Extract the (x, y) coordinate from the center of the cell holding the provided text.  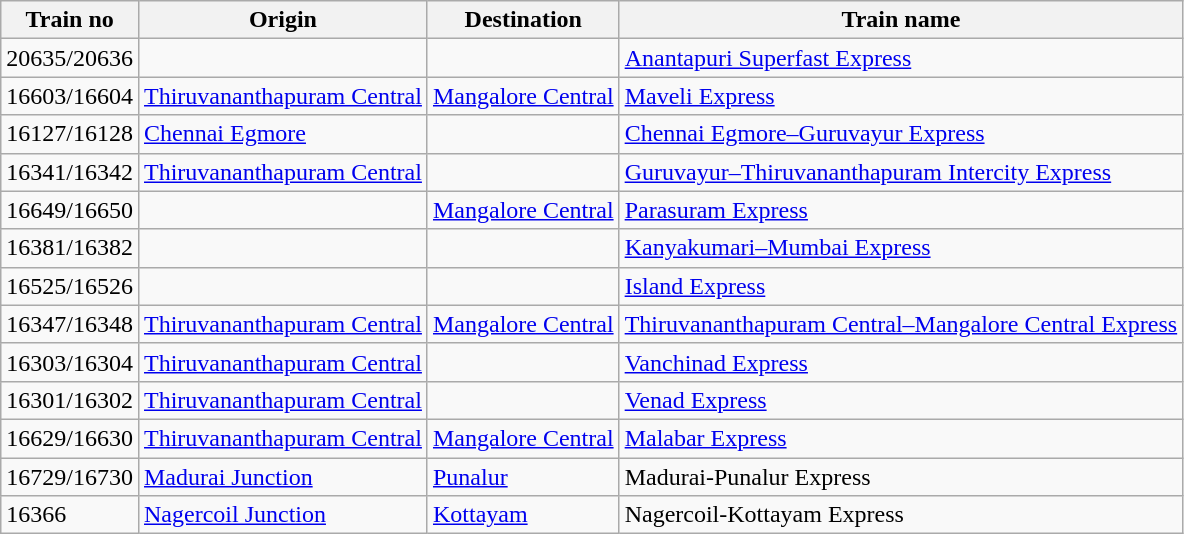
Train name (901, 20)
Malabar Express (901, 438)
16366 (70, 515)
Nagercoil-Kottayam Express (901, 515)
Punalur (523, 477)
Anantapuri Superfast Express (901, 58)
Destination (523, 20)
Guruvayur–Thiruvananthapuram Intercity Express (901, 172)
Madurai Junction (282, 477)
Chennai Egmore (282, 134)
16629/16630 (70, 438)
Island Express (901, 286)
16301/16302 (70, 400)
Origin (282, 20)
16603/16604 (70, 96)
16729/16730 (70, 477)
16381/16382 (70, 248)
16127/16128 (70, 134)
Thiruvananthapuram Central–Mangalore Central Express (901, 324)
Chennai Egmore–Guruvayur Express (901, 134)
Train no (70, 20)
16303/16304 (70, 362)
Kanyakumari–Mumbai Express (901, 248)
Nagercoil Junction (282, 515)
Maveli Express (901, 96)
Madurai-Punalur Express (901, 477)
Vanchinad Express (901, 362)
16347/16348 (70, 324)
16649/16650 (70, 210)
Kottayam (523, 515)
20635/20636 (70, 58)
Parasuram Express (901, 210)
16525/16526 (70, 286)
Venad Express (901, 400)
16341/16342 (70, 172)
